Return [X, Y] of the center of cell containing provided text 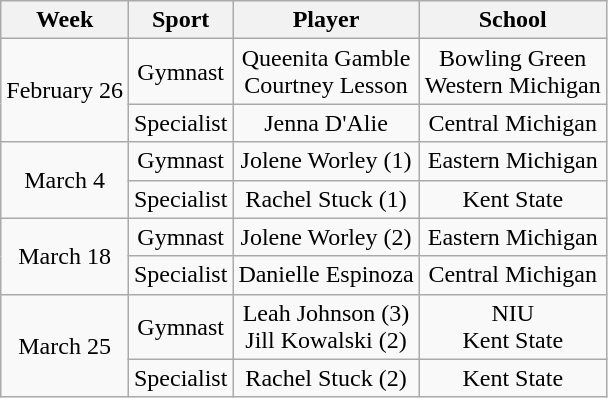
School [512, 20]
Player [326, 20]
NIUKent State [512, 326]
March 18 [65, 256]
Queenita GambleCourtney Lesson [326, 72]
Jolene Worley (2) [326, 237]
Jenna D'Alie [326, 123]
March 4 [65, 180]
Sport [180, 20]
Rachel Stuck (2) [326, 378]
Bowling GreenWestern Michigan [512, 72]
Jolene Worley (1) [326, 161]
Leah Johnson (3)Jill Kowalski (2) [326, 326]
March 25 [65, 346]
Week [65, 20]
February 26 [65, 90]
Danielle Espinoza [326, 275]
Rachel Stuck (1) [326, 199]
